Output the (X, Y) coordinate of the center of the cell containing the given text.  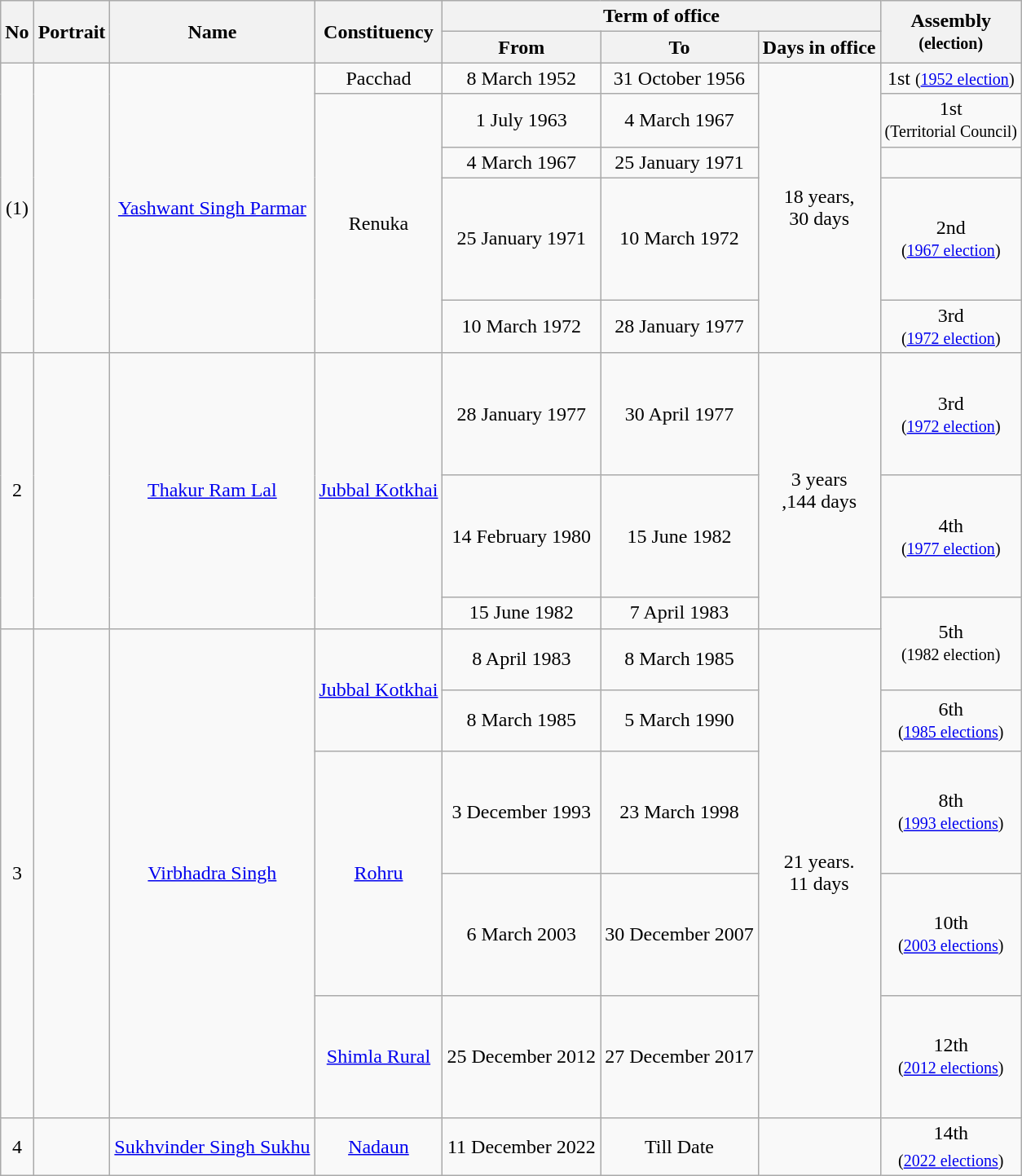
Sukhvinder Singh Sukhu (212, 1146)
Shimla Rural (378, 1056)
30 April 1977 (680, 414)
14th(2022 elections) (950, 1146)
3 December 1993 (522, 812)
To (680, 47)
21 years.11 days (819, 873)
Days in office (819, 47)
4th(1977 election) (950, 536)
Term of office (662, 16)
Till Date (680, 1146)
5th(1982 election) (950, 644)
Renuka (378, 223)
23 March 1998 (680, 812)
14 February 1980 (522, 536)
Rohru (378, 873)
6 March 2003 (522, 934)
Assembly(election) (950, 32)
2 (17, 491)
8 March 1952 (522, 78)
Pacchad (378, 78)
7 April 1983 (680, 613)
1 July 1963 (522, 121)
Constituency (378, 32)
Virbhadra Singh (212, 873)
11 December 2022 (522, 1146)
2nd(1967 election) (950, 239)
12th(2012 elections) (950, 1056)
Nadaun (378, 1146)
3 years,144 days (819, 491)
1st(Territorial Council) (950, 121)
8 April 1983 (522, 658)
18 years,30 days (819, 208)
1st (1952 election) (950, 78)
5 March 1990 (680, 720)
10th(2003 elections) (950, 934)
30 December 2007 (680, 934)
Yashwant Singh Parmar (212, 208)
No (17, 32)
27 December 2017 (680, 1056)
31 October 1956 (680, 78)
3 (17, 873)
Name (212, 32)
From (522, 47)
25 December 2012 (522, 1056)
8th(1993 elections) (950, 812)
Portrait (72, 32)
Thakur Ram Lal (212, 491)
6th(1985 elections) (950, 720)
4 (17, 1146)
(1) (17, 208)
